Return (X, Y) of the center of cell containing provided text 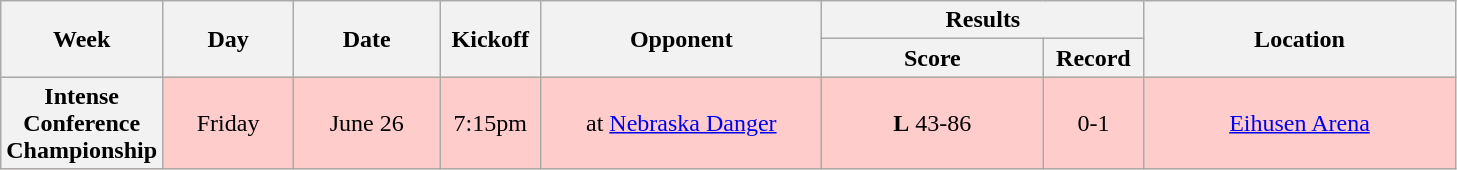
0-1 (1094, 123)
Intense Conference Championship (82, 123)
Score (932, 58)
Opponent (682, 39)
Day (228, 39)
at Nebraska Danger (682, 123)
June 26 (367, 123)
Eihusen Arena (1300, 123)
Kickoff (490, 39)
Record (1094, 58)
L 43-86 (932, 123)
7:15pm (490, 123)
Results (983, 20)
Week (82, 39)
Date (367, 39)
Location (1300, 39)
Friday (228, 123)
